Identify which cell holds the provided text, then report its [x, y] central coordinate. 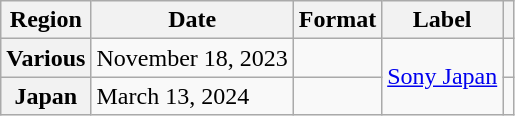
Region [46, 20]
Japan [46, 96]
Sony Japan [442, 77]
Various [46, 58]
Format [337, 20]
Label [442, 20]
Date [192, 20]
November 18, 2023 [192, 58]
March 13, 2024 [192, 96]
